Search for the cell housing the specified text and yield its [X, Y] center coordinate. 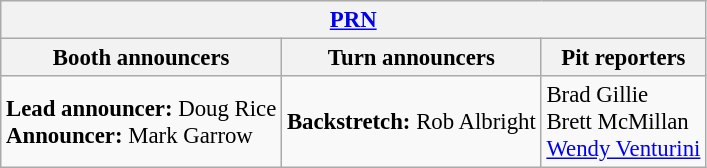
PRN [354, 20]
Pit reporters [624, 58]
Backstretch: Rob Albright [412, 122]
Booth announcers [142, 58]
Turn announcers [412, 58]
Lead announcer: Doug RiceAnnouncer: Mark Garrow [142, 122]
Brad GillieBrett McMillanWendy Venturini [624, 122]
